For the text-containing cell, return its midpoint in (x, y) coordinate format. 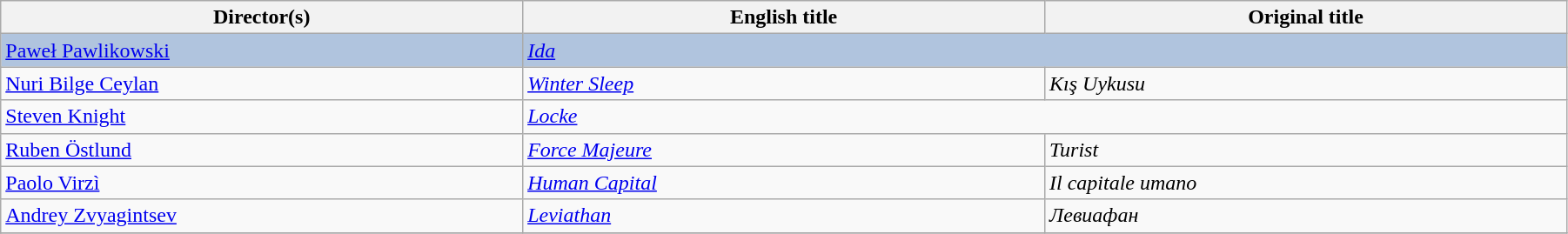
Turist (1306, 150)
Andrey Zvyagintsev (262, 216)
Il capitale umano (1306, 183)
Locke (1045, 117)
Nuri Bilge Ceylan (262, 84)
Leviathan (784, 216)
Paolo Virzì (262, 183)
Force Majeure (784, 150)
Kış Uykusu (1306, 84)
English title (784, 17)
Левиафан (1306, 216)
Steven Knight (262, 117)
Paweł Pawlikowski (262, 50)
Director(s) (262, 17)
Winter Sleep (784, 84)
Ruben Östlund (262, 150)
Human Capital (784, 183)
Ida (1045, 50)
Original title (1306, 17)
